Detect which cell encompasses the target text, then output its [X, Y] center coordinate. 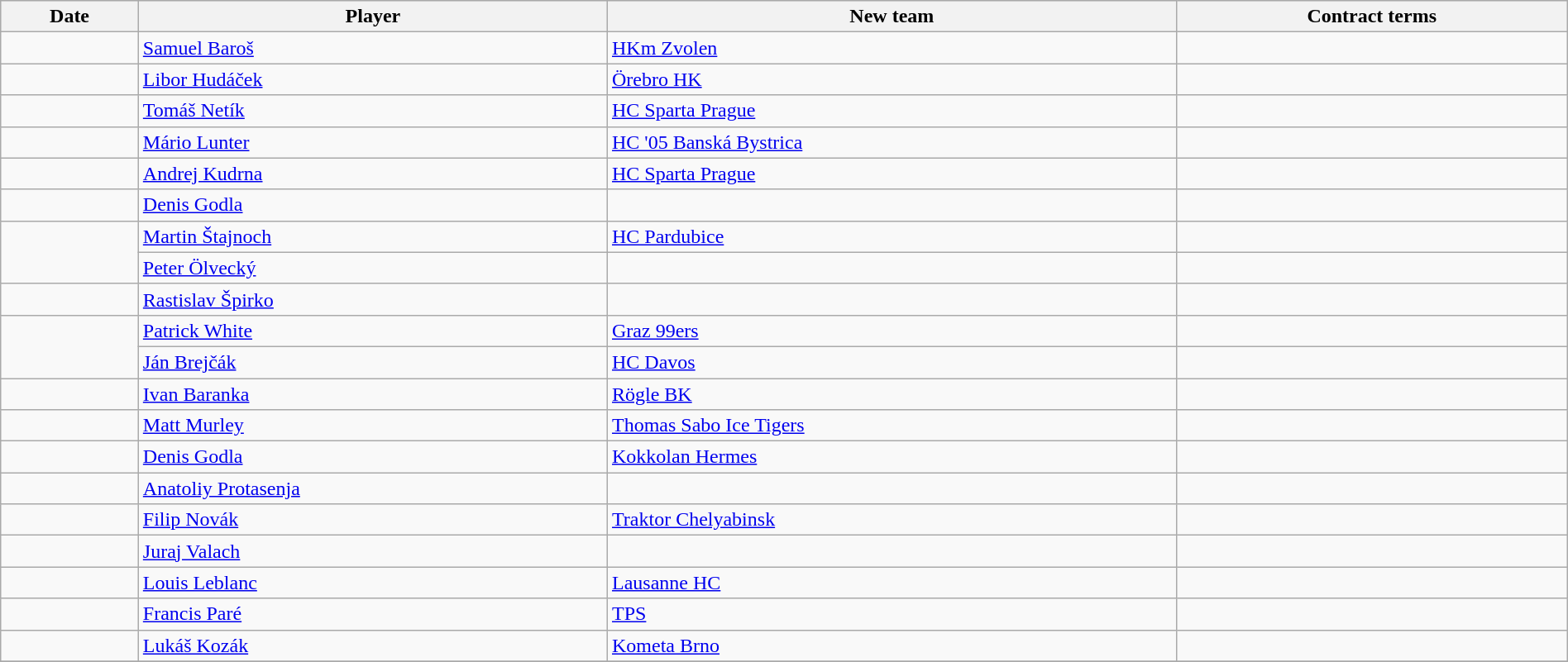
Player [372, 17]
Thomas Sabo Ice Tigers [892, 426]
Date [69, 17]
HKm Zvolen [892, 48]
Mário Lunter [372, 142]
Contract terms [1371, 17]
Lausanne HC [892, 583]
Rögle BK [892, 394]
Matt Murley [372, 426]
Ján Brejčák [372, 362]
Rastislav Špirko [372, 299]
Filip Novák [372, 520]
Ivan Baranka [372, 394]
Juraj Valach [372, 551]
Patrick White [372, 331]
Örebro HK [892, 79]
Lukáš Kozák [372, 645]
Samuel Baroš [372, 48]
Anatoliy Protasenja [372, 488]
Peter Ölvecký [372, 268]
Louis Leblanc [372, 583]
Kokkolan Hermes [892, 457]
Libor Hudáček [372, 79]
Andrej Kudrna [372, 174]
Francis Paré [372, 614]
Tomáš Netík [372, 111]
Traktor Chelyabinsk [892, 520]
HC Pardubice [892, 236]
HC Davos [892, 362]
Martin Štajnoch [372, 236]
Kometa Brno [892, 645]
New team [892, 17]
Graz 99ers [892, 331]
HC '05 Banská Bystrica [892, 142]
TPS [892, 614]
